Determine the [x, y] coordinate at the center of the cell enclosing the given text.  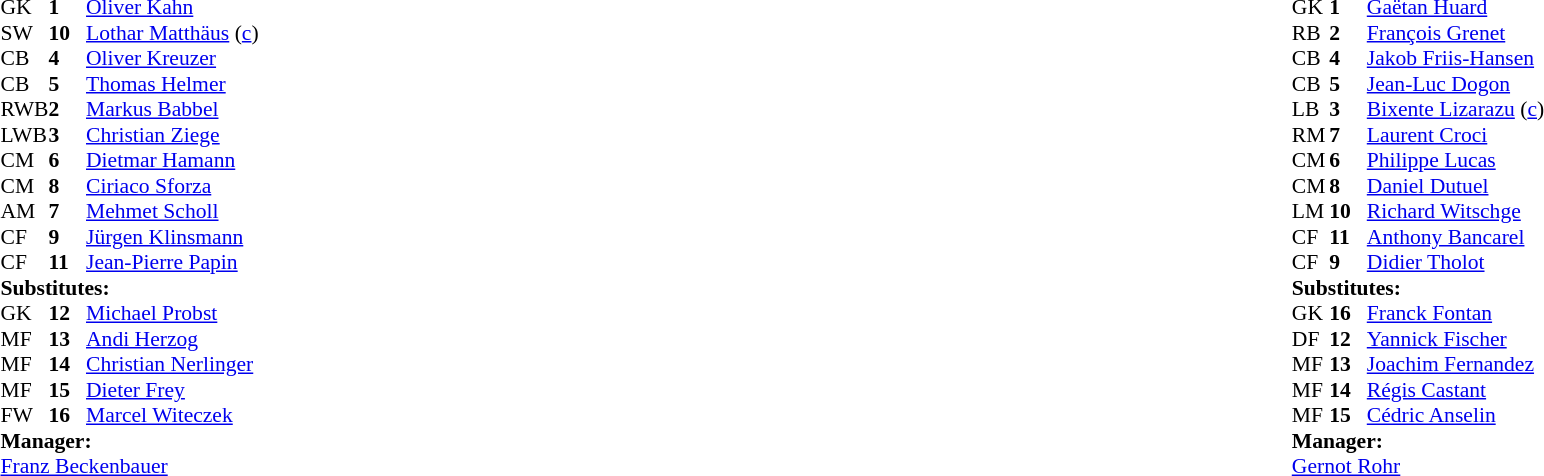
Bixente Lizarazu (c) [1456, 109]
Dietmar Hamann [172, 161]
Jean-Luc Dogon [1456, 84]
Michael Probst [172, 313]
Richard Witschge [1456, 211]
Franck Fontan [1456, 313]
François Grenet [1456, 33]
Cédric Anselin [1456, 415]
Lothar Matthäus (c) [172, 33]
FW [24, 415]
Jakob Friis-Hansen [1456, 59]
Thomas Helmer [172, 84]
SW [24, 33]
Anthony Bancarel [1456, 237]
Mehmet Scholl [172, 211]
Philippe Lucas [1456, 161]
Didier Tholot [1456, 263]
Jürgen Klinsmann [172, 237]
Markus Babbel [172, 109]
Laurent Croci [1456, 135]
Oliver Kreuzer [172, 59]
RB [1311, 33]
RWB [24, 109]
Marcel Witeczek [172, 415]
Jean-Pierre Papin [172, 263]
LB [1311, 109]
Christian Nerlinger [172, 365]
Christian Ziege [172, 135]
Joachim Fernandez [1456, 365]
AM [24, 211]
DF [1311, 339]
Daniel Dutuel [1456, 186]
LWB [24, 135]
Yannick Fischer [1456, 339]
RM [1311, 135]
Ciriaco Sforza [172, 186]
Dieter Frey [172, 390]
Andi Herzog [172, 339]
Régis Castant [1456, 390]
LM [1311, 211]
